Return (x, y) of the center of cell containing provided text 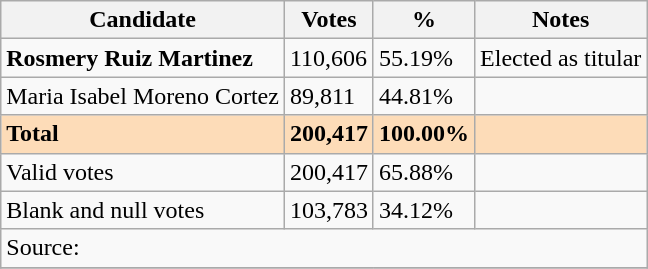
Notes (561, 20)
Valid votes (143, 172)
65.88% (424, 172)
Source: (324, 248)
100.00% (424, 134)
% (424, 20)
103,783 (328, 210)
Rosmery Ruiz Martinez (143, 58)
34.12% (424, 210)
Candidate (143, 20)
Maria Isabel Moreno Cortez (143, 96)
44.81% (424, 96)
89,811 (328, 96)
55.19% (424, 58)
Blank and null votes (143, 210)
110,606 (328, 58)
Elected as titular (561, 58)
Total (143, 134)
Votes (328, 20)
